Find where the given text appears and provide that cell's center as [X, Y] coordinate. 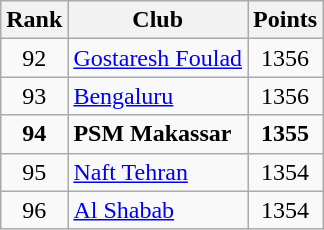
94 [34, 134]
Points [286, 20]
1355 [286, 134]
Al Shabab [158, 210]
Bengaluru [158, 96]
Naft Tehran [158, 172]
92 [34, 58]
95 [34, 172]
Rank [34, 20]
96 [34, 210]
Club [158, 20]
93 [34, 96]
Gostaresh Foulad [158, 58]
PSM Makassar [158, 134]
